Output the (x, y) coordinate of the center of the cell containing the given text.  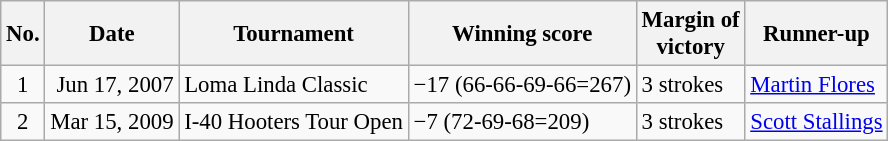
Loma Linda Classic (294, 85)
Scott Stallings (816, 122)
Mar 15, 2009 (112, 122)
Winning score (522, 34)
2 (23, 122)
−17 (66-66-69-66=267) (522, 85)
No. (23, 34)
I-40 Hooters Tour Open (294, 122)
Tournament (294, 34)
Martin Flores (816, 85)
Jun 17, 2007 (112, 85)
Runner-up (816, 34)
1 (23, 85)
Margin ofvictory (690, 34)
Date (112, 34)
−7 (72-69-68=209) (522, 122)
